From the cell containing the given text, extract its center point as (x, y) coordinate. 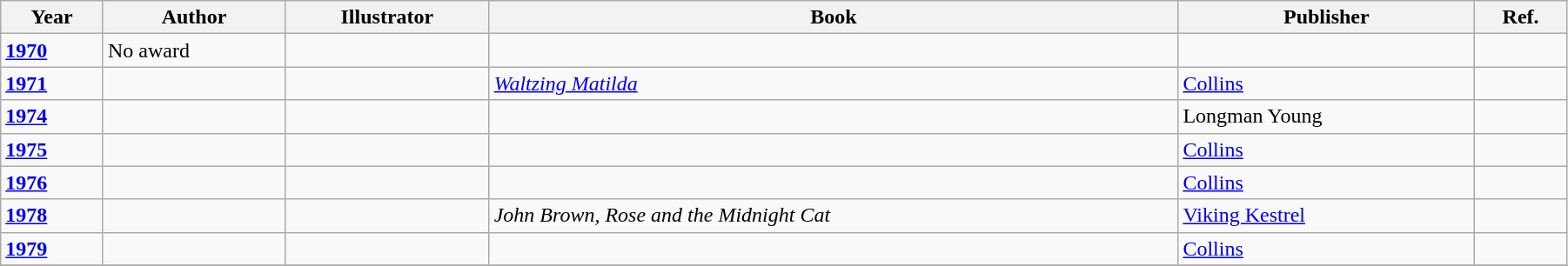
1978 (52, 216)
1979 (52, 249)
Viking Kestrel (1326, 216)
Longman Young (1326, 116)
1975 (52, 150)
Book (834, 17)
Publisher (1326, 17)
John Brown, Rose and the Midnight Cat (834, 216)
1970 (52, 50)
No award (193, 50)
Year (52, 17)
1971 (52, 83)
1976 (52, 183)
Author (193, 17)
Illustrator (388, 17)
1974 (52, 116)
Waltzing Matilda (834, 83)
Ref. (1521, 17)
